Search for the cell housing the specified text and yield its [X, Y] center coordinate. 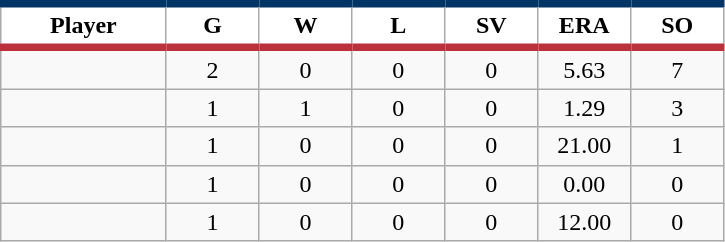
2 [212, 68]
21.00 [584, 146]
7 [678, 68]
L [398, 26]
3 [678, 108]
G [212, 26]
1.29 [584, 108]
W [306, 26]
ERA [584, 26]
5.63 [584, 68]
SO [678, 26]
Player [84, 26]
0.00 [584, 184]
12.00 [584, 222]
SV [492, 26]
